Search for the cell housing the specified text and yield its [X, Y] center coordinate. 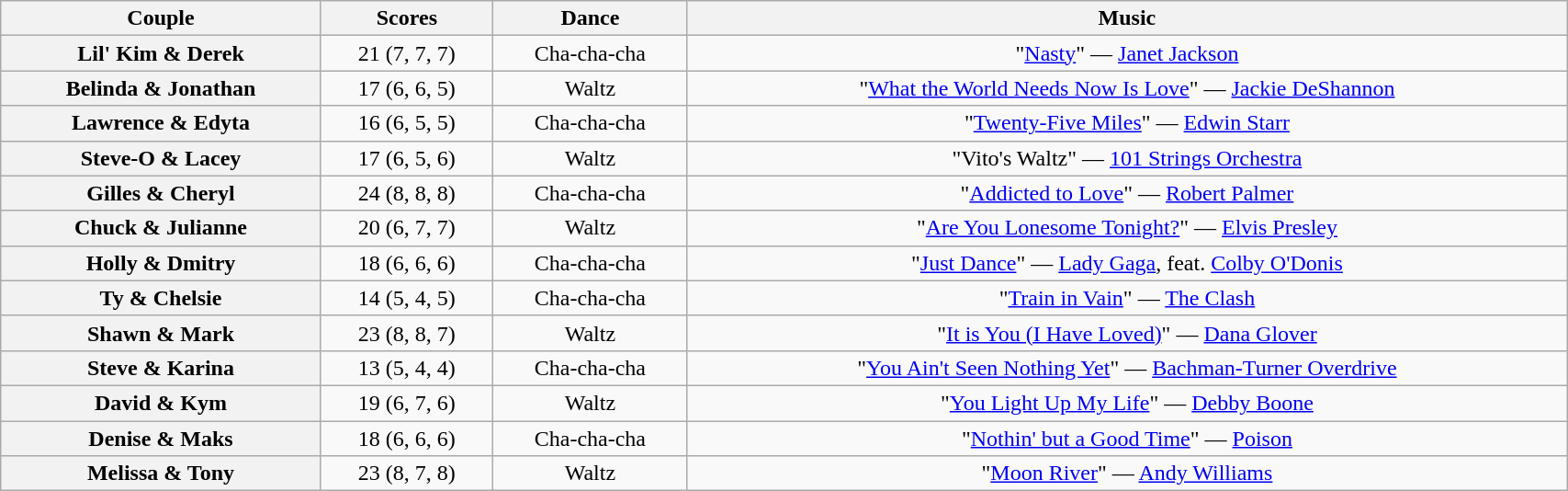
Gilles & Cheryl [161, 193]
"It is You (I Have Loved)" — Dana Glover [1126, 333]
"You Ain't Seen Nothing Yet" — Bachman-Turner Overdrive [1126, 368]
19 (6, 7, 6) [406, 403]
17 (6, 5, 6) [406, 158]
"Are You Lonesome Tonight?" — Elvis Presley [1126, 228]
David & Kym [161, 403]
Couple [161, 18]
Lil' Kim & Derek [161, 53]
Ty & Chelsie [161, 298]
"You Light Up My Life" — Debby Boone [1126, 403]
Holly & Dmitry [161, 263]
Chuck & Julianne [161, 228]
Shawn & Mark [161, 333]
17 (6, 6, 5) [406, 88]
Steve & Karina [161, 368]
24 (8, 8, 8) [406, 193]
Belinda & Jonathan [161, 88]
"Twenty-Five Miles" — Edwin Starr [1126, 123]
"Nothin' but a Good Time" — Poison [1126, 439]
14 (5, 4, 5) [406, 298]
"Vito's Waltz" — 101 Strings Orchestra [1126, 158]
"Addicted to Love" — Robert Palmer [1126, 193]
20 (6, 7, 7) [406, 228]
"Nasty" — Janet Jackson [1126, 53]
Music [1126, 18]
Denise & Maks [161, 439]
Melissa & Tony [161, 474]
Lawrence & Edyta [161, 123]
16 (6, 5, 5) [406, 123]
21 (7, 7, 7) [406, 53]
"Moon River" — Andy Williams [1126, 474]
"Train in Vain" — The Clash [1126, 298]
"Just Dance" — Lady Gaga, feat. Colby O'Donis [1126, 263]
Scores [406, 18]
Steve-O & Lacey [161, 158]
13 (5, 4, 4) [406, 368]
23 (8, 7, 8) [406, 474]
"What the World Needs Now Is Love" — Jackie DeShannon [1126, 88]
23 (8, 8, 7) [406, 333]
Dance [591, 18]
